Find where the given text appears and provide that cell's center as [x, y] coordinate. 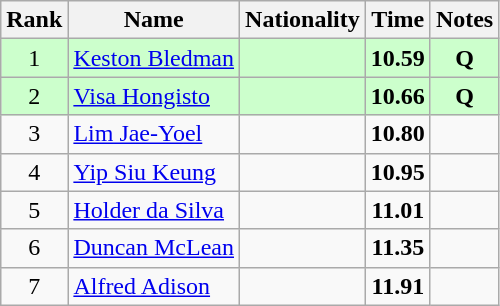
Nationality [303, 20]
10.59 [398, 58]
Duncan McLean [154, 248]
10.80 [398, 134]
10.66 [398, 96]
11.91 [398, 286]
Notes [464, 20]
Name [154, 20]
Lim Jae-Yoel [154, 134]
1 [34, 58]
Holder da Silva [154, 210]
6 [34, 248]
11.01 [398, 210]
Yip Siu Keung [154, 172]
3 [34, 134]
Keston Bledman [154, 58]
11.35 [398, 248]
2 [34, 96]
4 [34, 172]
5 [34, 210]
Rank [34, 20]
Time [398, 20]
Alfred Adison [154, 286]
10.95 [398, 172]
Visa Hongisto [154, 96]
7 [34, 286]
